Identify which cell holds the provided text, then report its (x, y) central coordinate. 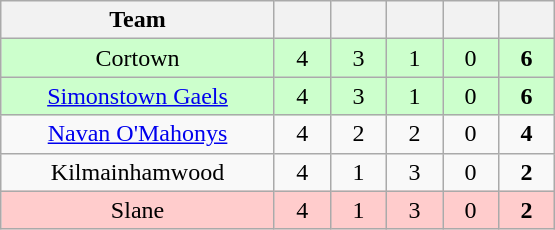
Navan O'Mahonys (138, 134)
Cortown (138, 58)
Slane (138, 210)
Team (138, 20)
Simonstown Gaels (138, 96)
Kilmainhamwood (138, 172)
